For the text-containing cell, return its midpoint in (X, Y) coordinate format. 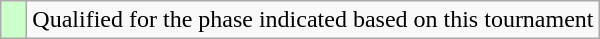
Qualified for the phase indicated based on this tournament (313, 20)
